Output the (x, y) coordinate of the center of the cell containing the given text.  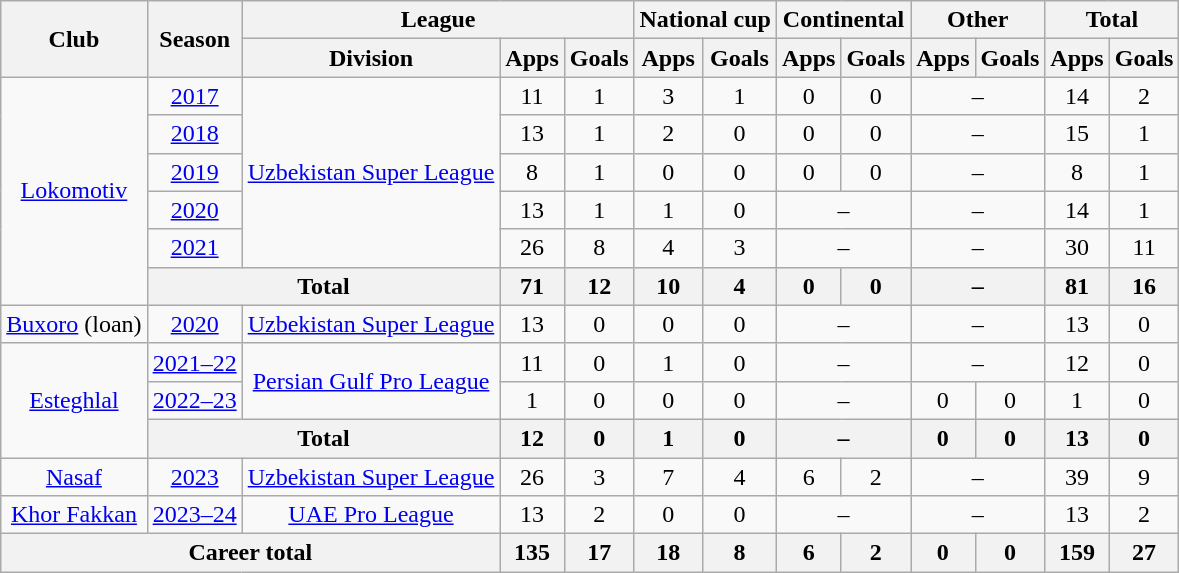
2018 (194, 134)
Khor Fakkan (74, 515)
81 (1077, 286)
2023–24 (194, 515)
Nasaf (74, 477)
2022–23 (194, 400)
Division (371, 58)
Continental (843, 20)
17 (599, 553)
Persian Gulf Pro League (371, 381)
39 (1077, 477)
2019 (194, 172)
18 (668, 553)
UAE Pro League (371, 515)
10 (668, 286)
71 (532, 286)
27 (1144, 553)
Career total (250, 553)
30 (1077, 248)
Other (978, 20)
Club (74, 39)
2023 (194, 477)
Season (194, 39)
2021–22 (194, 362)
7 (668, 477)
Lokomotiv (74, 191)
15 (1077, 134)
League (438, 20)
16 (1144, 286)
National cup (705, 20)
135 (532, 553)
9 (1144, 477)
159 (1077, 553)
Esteghlal (74, 400)
2017 (194, 96)
Buxoro (loan) (74, 324)
2021 (194, 248)
